From the cell containing the given text, extract its center point as (X, Y) coordinate. 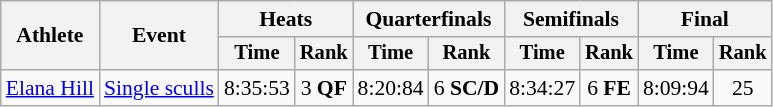
Single sculls (159, 88)
8:35:53 (257, 88)
8:34:27 (542, 88)
Event (159, 36)
Elana Hill (50, 88)
Final (705, 19)
Quarterfinals (429, 19)
6 FE (609, 88)
8:20:84 (391, 88)
25 (743, 88)
8:09:94 (676, 88)
3 QF (324, 88)
6 SC/D (467, 88)
Heats (286, 19)
Athlete (50, 36)
Semifinals (571, 19)
